Output the (x, y) coordinate of the center of the cell containing the given text.  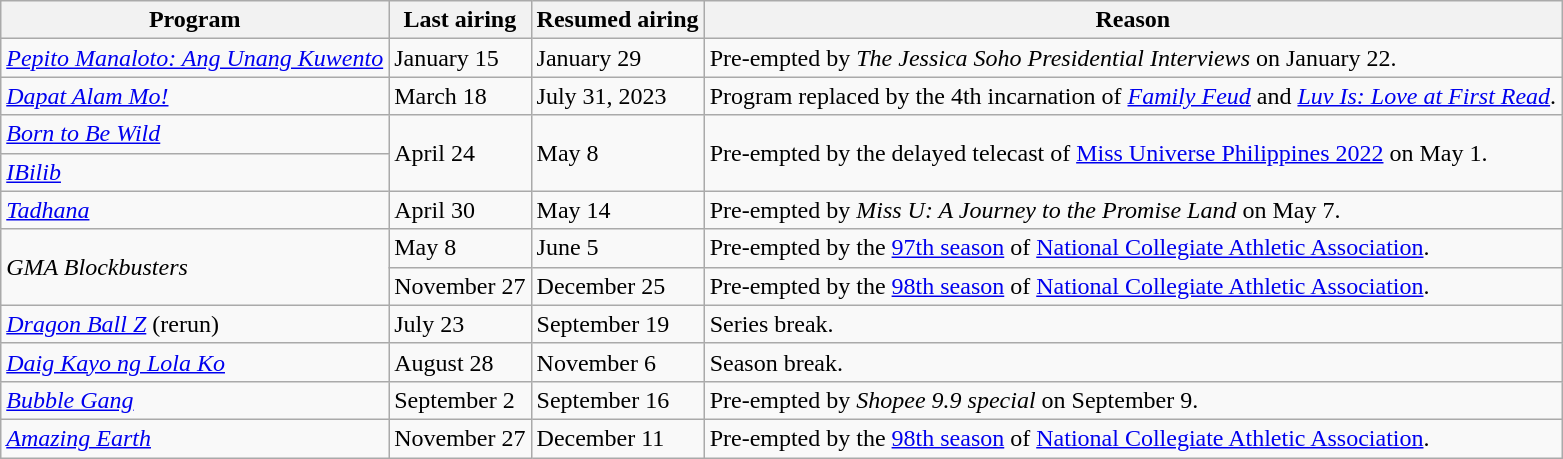
November 6 (618, 362)
Born to Be Wild (195, 134)
Daig Kayo ng Lola Ko (195, 362)
Last airing (460, 20)
April 30 (460, 210)
September 16 (618, 400)
January 15 (460, 58)
Pre-empted by the delayed telecast of Miss Universe Philippines 2022 on May 1. (1133, 153)
January 29 (618, 58)
Resumed airing (618, 20)
September 2 (460, 400)
Pre-empted by the 97th season of National Collegiate Athletic Association. (1133, 248)
Dapat Alam Mo! (195, 96)
Series break. (1133, 324)
Amazing Earth (195, 438)
August 28 (460, 362)
Dragon Ball Z (rerun) (195, 324)
June 5 (618, 248)
Pepito Manaloto: Ang Unang Kuwento (195, 58)
GMA Blockbusters (195, 267)
December 11 (618, 438)
March 18 (460, 96)
Pre-empted by Shopee 9.9 special on September 9. (1133, 400)
Bubble Gang (195, 400)
Season break. (1133, 362)
Program replaced by the 4th incarnation of Family Feud and Luv Is: Love at First Read. (1133, 96)
Pre-empted by Miss U: A Journey to the Promise Land on May 7. (1133, 210)
May 14 (618, 210)
Program (195, 20)
December 25 (618, 286)
September 19 (618, 324)
Reason (1133, 20)
July 23 (460, 324)
July 31, 2023 (618, 96)
Tadhana (195, 210)
April 24 (460, 153)
Pre-empted by The Jessica Soho Presidential Interviews on January 22. (1133, 58)
IBilib (195, 172)
